Pinpoint the cell where the given text exists, returning its [X, Y] midpoint coordinate. 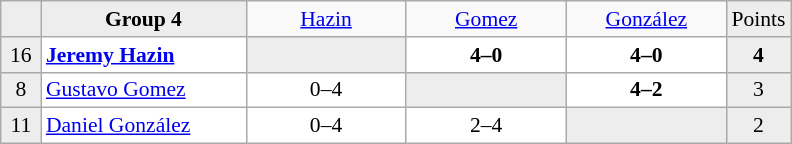
Points [758, 19]
3 [758, 90]
González [646, 19]
2–4 [486, 126]
8 [21, 90]
Gustavo Gomez [144, 90]
11 [21, 126]
Jeremy Hazin [144, 55]
Hazin [326, 19]
Gomez [486, 19]
Group 4 [144, 19]
2 [758, 126]
4–2 [646, 90]
Daniel González [144, 126]
16 [21, 55]
4 [758, 55]
